Locate the cell with the specified text and output its (X, Y) center coordinate. 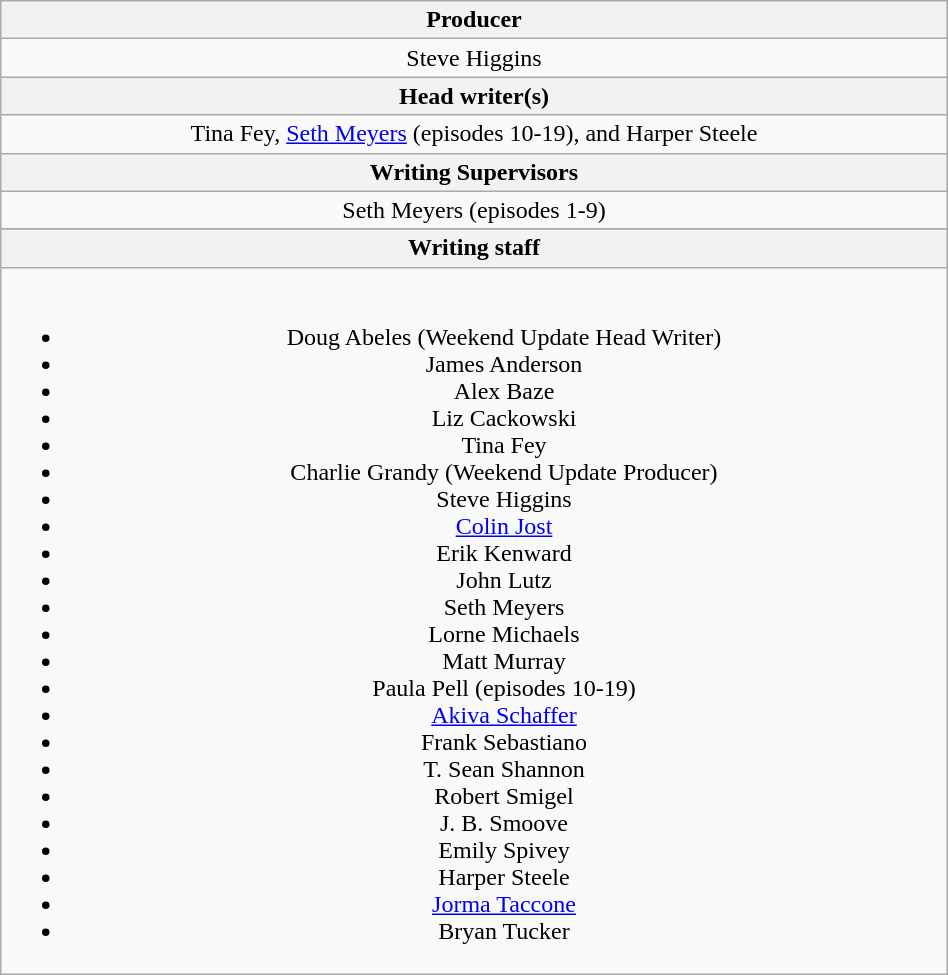
Producer (474, 20)
Head writer(s) (474, 96)
Writing Supervisors (474, 172)
Writing staff (474, 248)
Steve Higgins (474, 58)
Tina Fey, Seth Meyers (episodes 10-19), and Harper Steele (474, 134)
Seth Meyers (episodes 1-9) (474, 210)
